Locate the cell with the specified text and output its [X, Y] center coordinate. 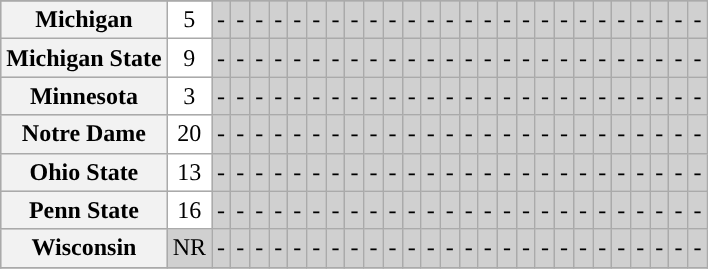
Wisconsin [84, 248]
Michigan State [84, 58]
5 [189, 20]
9 [189, 58]
13 [189, 172]
Penn State [84, 210]
20 [189, 134]
3 [189, 96]
Notre Dame [84, 134]
Ohio State [84, 172]
16 [189, 210]
NR [189, 248]
Michigan [84, 20]
Minnesota [84, 96]
